For the text-containing cell, return its midpoint in (X, Y) coordinate format. 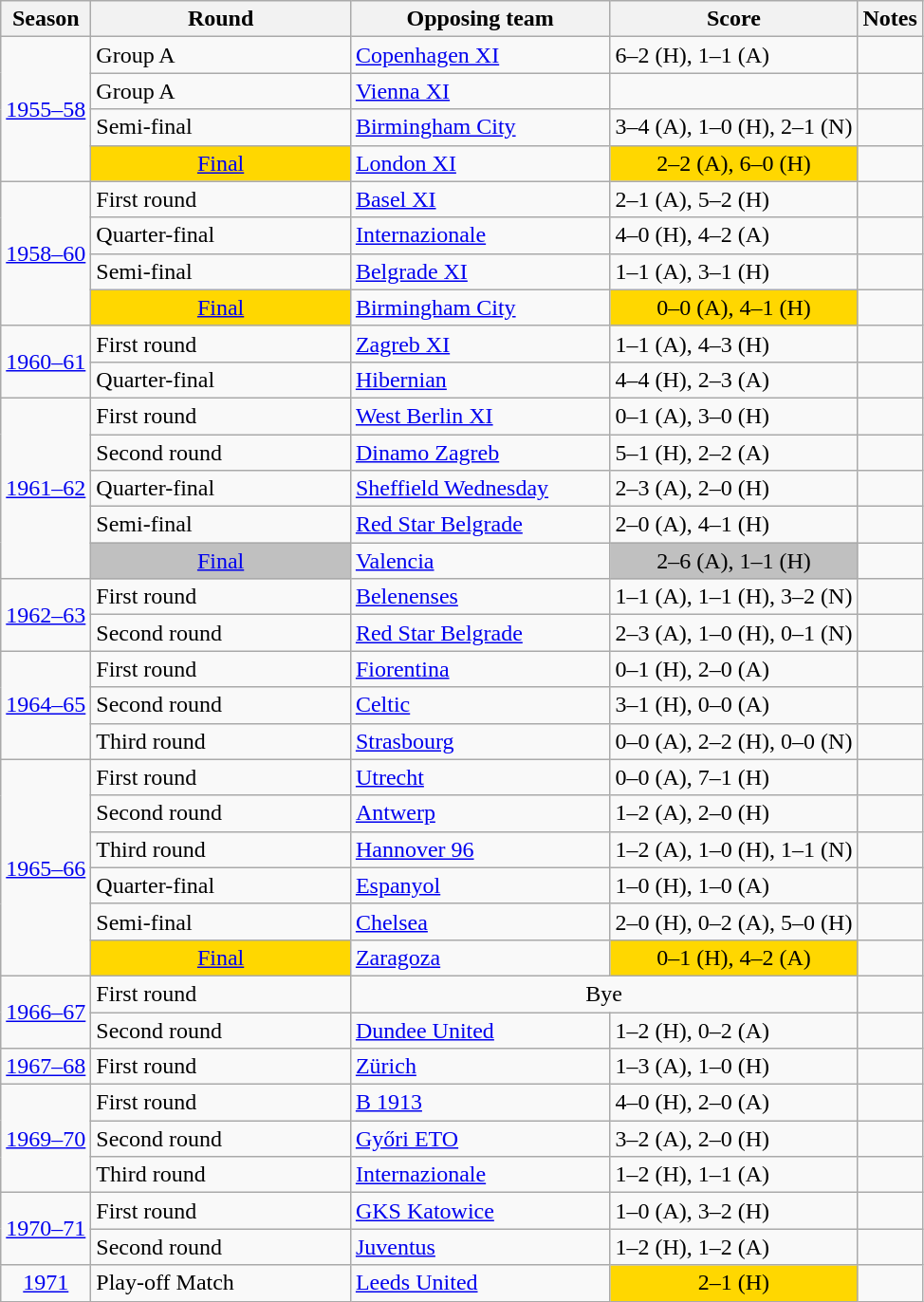
2–0 (A), 4–1 (H) (734, 525)
4–0 (H), 2–0 (A) (734, 1103)
Basel XI (480, 199)
4–4 (H), 2–3 (A) (734, 380)
4–0 (H), 4–2 (A) (734, 235)
Hibernian (480, 380)
Belgrade XI (480, 271)
Fiorentina (480, 669)
2–2 (A), 6–0 (H) (734, 163)
1–2 (A), 2–0 (H) (734, 813)
2–3 (A), 2–0 (H) (734, 489)
Dinamo Zagreb (480, 453)
Zagreb XI (480, 344)
Opposing team (480, 19)
Vienna XI (480, 91)
3–1 (H), 0–0 (A) (734, 705)
1–1 (A), 4–3 (H) (734, 344)
Hannover 96 (480, 849)
1–0 (H), 1–0 (A) (734, 885)
GKS Katowice (480, 1211)
1–3 (A), 1–0 (H) (734, 1067)
Chelsea (480, 921)
Belenenses (480, 597)
0–1 (H), 4–2 (A) (734, 958)
Sheffield Wednesday (480, 489)
0–1 (A), 3–0 (H) (734, 416)
1966–67 (46, 1012)
Round (221, 19)
1–2 (H), 1–1 (A) (734, 1175)
1958–60 (46, 253)
1965–66 (46, 867)
Antwerp (480, 813)
Notes (890, 19)
3–2 (A), 2–0 (H) (734, 1139)
West Berlin XI (480, 416)
0–0 (A), 7–1 (H) (734, 777)
Espanyol (480, 885)
Utrecht (480, 777)
Play-off Match (221, 1283)
B 1913 (480, 1103)
London XI (480, 163)
3–4 (A), 1–0 (H), 2–1 (N) (734, 127)
Score (734, 19)
0–0 (A), 4–1 (H) (734, 307)
1–0 (A), 3–2 (H) (734, 1211)
1–1 (A), 1–1 (H), 3–2 (N) (734, 597)
Zaragoza (480, 958)
1960–61 (46, 362)
Copenhagen XI (480, 55)
2–1 (H) (734, 1283)
2–1 (A), 5–2 (H) (734, 199)
1967–68 (46, 1067)
Bye (603, 994)
0–1 (H), 2–0 (A) (734, 669)
1961–62 (46, 488)
Győri ETO (480, 1139)
2–6 (A), 1–1 (H) (734, 561)
1971 (46, 1283)
1970–71 (46, 1229)
1–2 (H), 1–2 (A) (734, 1247)
1–1 (A), 3–1 (H) (734, 271)
2–0 (H), 0–2 (A), 5–0 (H) (734, 921)
1955–58 (46, 109)
2–3 (A), 1–0 (H), 0–1 (N) (734, 633)
6–2 (H), 1–1 (A) (734, 55)
Dundee United (480, 1030)
Juventus (480, 1247)
1–2 (A), 1–0 (H), 1–1 (N) (734, 849)
Valencia (480, 561)
Leeds United (480, 1283)
Strasbourg (480, 741)
1–2 (H), 0–2 (A) (734, 1030)
1962–63 (46, 615)
1964–65 (46, 705)
Season (46, 19)
1969–70 (46, 1139)
5–1 (H), 2–2 (A) (734, 453)
0–0 (A), 2–2 (H), 0–0 (N) (734, 741)
Celtic (480, 705)
Zürich (480, 1067)
